Pinpoint the cell where the given text exists, returning its [x, y] midpoint coordinate. 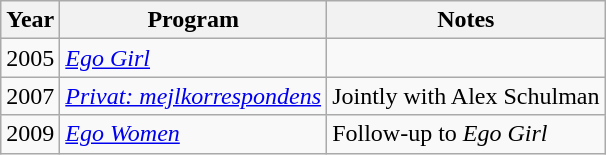
Program [194, 20]
2005 [30, 58]
2009 [30, 134]
Privat: mejlkorrespondens [194, 96]
Notes [466, 20]
2007 [30, 96]
Ego Girl [194, 58]
Jointly with Alex Schulman [466, 96]
Follow-up to Ego Girl [466, 134]
Ego Women [194, 134]
Year [30, 20]
